Extract the (X, Y) coordinate from the center of the cell holding the provided text.  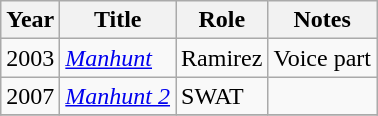
Year (30, 20)
Title (118, 20)
2003 (30, 58)
SWAT (222, 96)
Role (222, 20)
Notes (322, 20)
Voice part (322, 58)
2007 (30, 96)
Manhunt 2 (118, 96)
Ramirez (222, 58)
Manhunt (118, 58)
